Pinpoint the cell where the given text exists, returning its (x, y) midpoint coordinate. 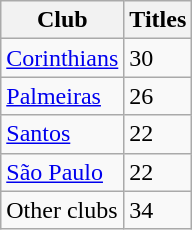
Palmeiras (62, 96)
Corinthians (62, 58)
Titles (158, 20)
São Paulo (62, 172)
30 (158, 58)
Other clubs (62, 210)
Club (62, 20)
26 (158, 96)
Santos (62, 134)
34 (158, 210)
